From the cell containing the given text, extract its center point as (x, y) coordinate. 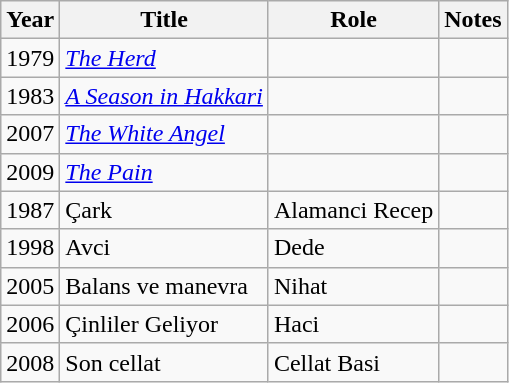
2006 (30, 324)
Role (353, 20)
Dede (353, 248)
1983 (30, 96)
Çark (164, 210)
Son cellat (164, 362)
Cellat Basi (353, 362)
Haci (353, 324)
Avci (164, 248)
2007 (30, 134)
1998 (30, 248)
Nihat (353, 286)
2008 (30, 362)
Notes (473, 20)
The White Angel (164, 134)
Title (164, 20)
A Season in Hakkari (164, 96)
2009 (30, 172)
Alamanci Recep (353, 210)
1987 (30, 210)
1979 (30, 58)
Çinliler Geliyor (164, 324)
Year (30, 20)
The Pain (164, 172)
2005 (30, 286)
The Herd (164, 58)
Balans ve manevra (164, 286)
